Output the [X, Y] coordinate of the center of the cell containing the given text.  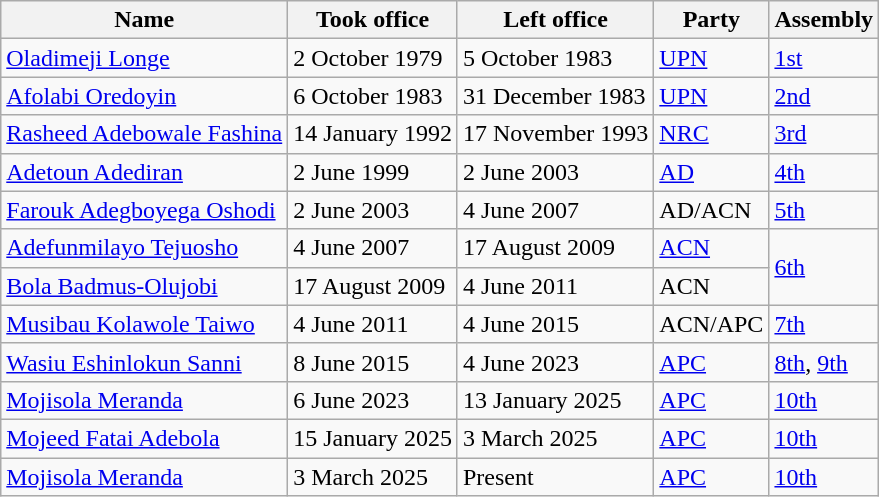
15 January 2025 [373, 438]
Bola Badmus-Olujobi [144, 286]
Mojeed Fatai Adebola [144, 438]
17 November 1993 [555, 134]
Adefunmilayo Tejuosho [144, 248]
Assembly [824, 20]
Party [712, 20]
Took office [373, 20]
2nd [824, 96]
Farouk Adegboyega Oshodi [144, 210]
4 June 2023 [555, 362]
2 June 1999 [373, 172]
Name [144, 20]
4th [824, 172]
AD/ACN [712, 210]
Afolabi Oredoyin [144, 96]
5th [824, 210]
13 January 2025 [555, 400]
NRC [712, 134]
ACN/APC [712, 324]
Present [555, 477]
6 June 2023 [373, 400]
5 October 1983 [555, 58]
14 January 1992 [373, 134]
31 December 1983 [555, 96]
Wasiu Eshinlokun Sanni [144, 362]
Adetoun Adediran [144, 172]
1st [824, 58]
Left office [555, 20]
Rasheed Adebowale Fashina [144, 134]
8 June 2015 [373, 362]
6th [824, 267]
AD [712, 172]
8th, 9th [824, 362]
4 June 2015 [555, 324]
Oladimeji Longe [144, 58]
Musibau Kolawole Taiwo [144, 324]
2 October 1979 [373, 58]
7th [824, 324]
6 October 1983 [373, 96]
3rd [824, 134]
